Find where the given text appears and provide that cell's center as (x, y) coordinate. 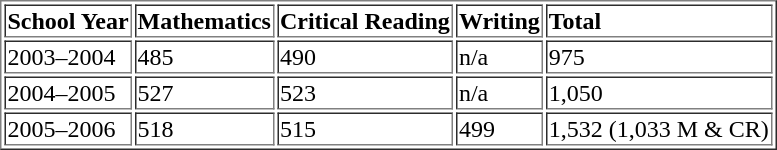
490 (365, 56)
Total (659, 20)
2005–2006 (68, 128)
2003–2004 (68, 56)
Mathematics (204, 20)
1,050 (659, 92)
Critical Reading (365, 20)
518 (204, 128)
Writing (500, 20)
499 (500, 128)
1,532 (1,033 M & CR) (659, 128)
515 (365, 128)
527 (204, 92)
485 (204, 56)
523 (365, 92)
975 (659, 56)
2004–2005 (68, 92)
School Year (68, 20)
